Identify which cell holds the provided text, then report its [x, y] central coordinate. 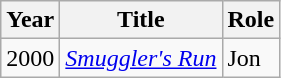
Title [141, 20]
Smuggler's Run [141, 58]
Role [251, 20]
Jon [251, 58]
Year [30, 20]
2000 [30, 58]
